Find where the given text appears and provide that cell's center as [X, Y] coordinate. 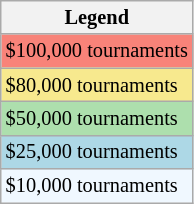
$10,000 tournaments [97, 186]
$80,000 tournaments [97, 85]
$100,000 tournaments [97, 51]
$50,000 tournaments [97, 118]
$25,000 tournaments [97, 152]
Legend [97, 17]
